Extract the (X, Y) coordinate from the center of the cell holding the provided text.  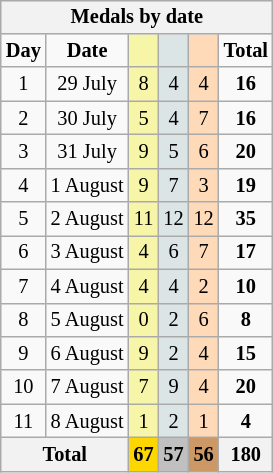
Medals by date (137, 17)
31 July (88, 152)
Day (24, 51)
35 (246, 219)
15 (246, 354)
67 (143, 455)
2 August (88, 219)
180 (246, 455)
7 August (88, 387)
19 (246, 185)
1 August (88, 185)
4 August (88, 286)
3 August (88, 253)
29 July (88, 84)
8 August (88, 421)
6 August (88, 354)
57 (174, 455)
30 July (88, 118)
0 (143, 320)
Date (88, 51)
17 (246, 253)
5 August (88, 320)
56 (204, 455)
